For the text-containing cell, return its midpoint in (X, Y) coordinate format. 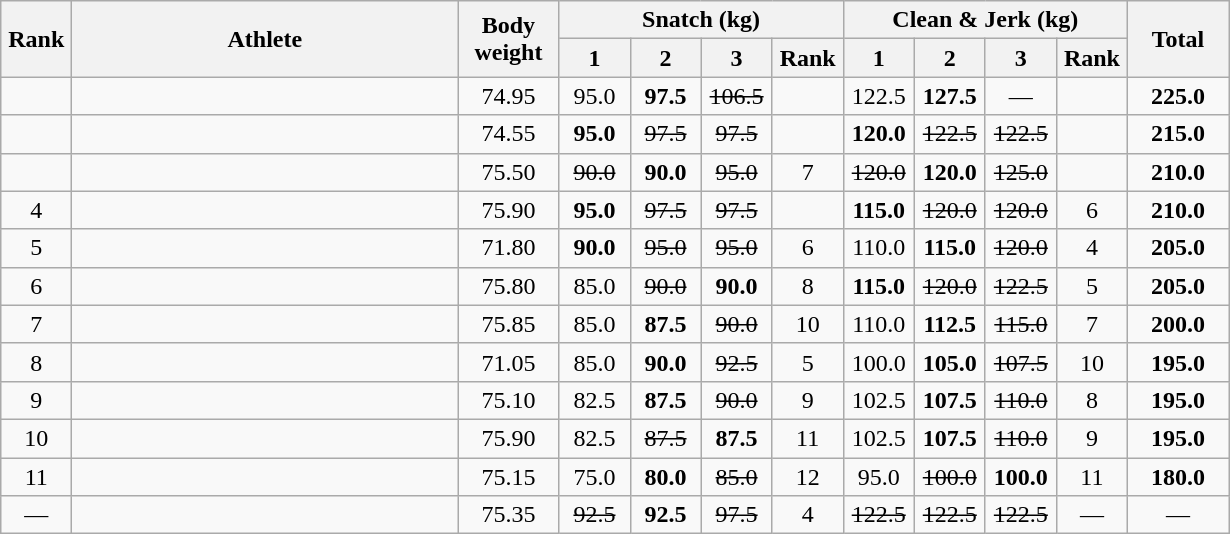
12 (808, 477)
75.50 (508, 172)
75.0 (594, 477)
Snatch (kg) (701, 20)
Total (1178, 39)
71.80 (508, 248)
125.0 (1020, 172)
180.0 (1178, 477)
75.80 (508, 286)
225.0 (1178, 96)
Athlete (265, 39)
75.35 (508, 515)
71.05 (508, 362)
105.0 (950, 362)
74.95 (508, 96)
Body weight (508, 39)
75.85 (508, 324)
106.5 (736, 96)
74.55 (508, 134)
127.5 (950, 96)
75.15 (508, 477)
215.0 (1178, 134)
200.0 (1178, 324)
75.10 (508, 400)
112.5 (950, 324)
80.0 (666, 477)
Clean & Jerk (kg) (985, 20)
